Return [X, Y] of the center of cell containing provided text 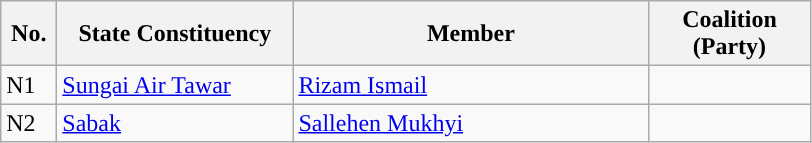
No. [29, 34]
Member [471, 34]
Sabak [175, 123]
Sallehen Mukhyi [471, 123]
Coalition (Party) [730, 34]
N2 [29, 123]
N1 [29, 85]
Sungai Air Tawar [175, 85]
State Constituency [175, 34]
Rizam Ismail [471, 85]
